Identify which cell holds the provided text, then report its [x, y] central coordinate. 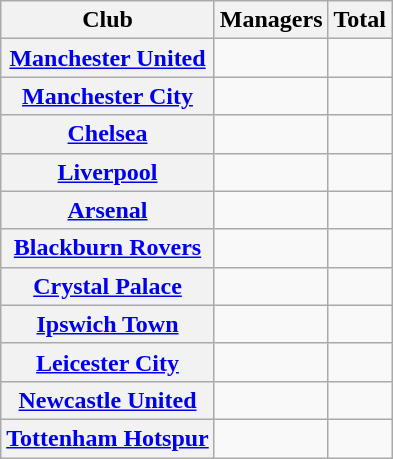
Manchester United [108, 58]
Blackburn Rovers [108, 248]
Club [108, 20]
Leicester City [108, 362]
Tottenham Hotspur [108, 438]
Manchester City [108, 96]
Ipswich Town [108, 324]
Liverpool [108, 172]
Chelsea [108, 134]
Crystal Palace [108, 286]
Managers [271, 20]
Arsenal [108, 210]
Newcastle United [108, 400]
Total [360, 20]
